Provide the [X, Y] coordinate of the cell's center where the given text is located.  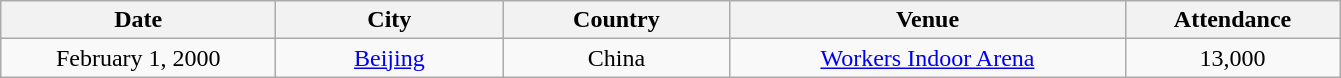
Venue [928, 20]
February 1, 2000 [138, 58]
Date [138, 20]
13,000 [1232, 58]
City [390, 20]
Country [616, 20]
Workers Indoor Arena [928, 58]
China [616, 58]
Attendance [1232, 20]
Beijing [390, 58]
